Capture the cell that displays the provided text and extract its (X, Y) central coordinate. 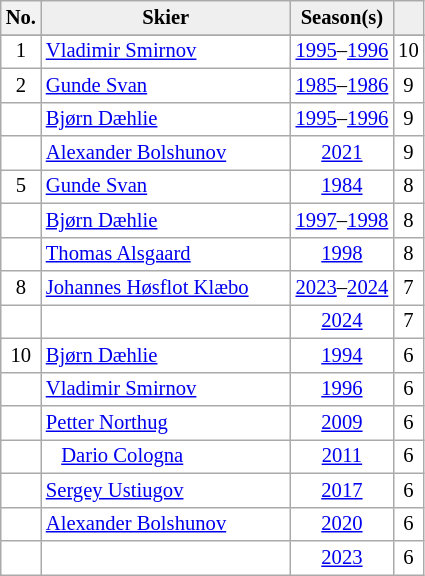
2011 (342, 456)
2021 (342, 153)
1984 (342, 186)
Skier (166, 17)
1998 (342, 254)
2009 (342, 423)
5 (21, 186)
2017 (342, 490)
Thomas Alsgaard (166, 254)
2024 (342, 321)
No. (21, 17)
Dario Cologna (166, 456)
1985–1986 (342, 85)
2023–2024 (342, 287)
1996 (342, 389)
Johannes Høsflot Klæbo (166, 287)
1 (21, 51)
2 (21, 85)
Sergey Ustiugov (166, 490)
1997–1998 (342, 220)
2020 (342, 524)
1994 (342, 355)
Season(s) (342, 17)
2023 (342, 557)
Petter Northug (166, 423)
